For the text-containing cell, return its midpoint in (x, y) coordinate format. 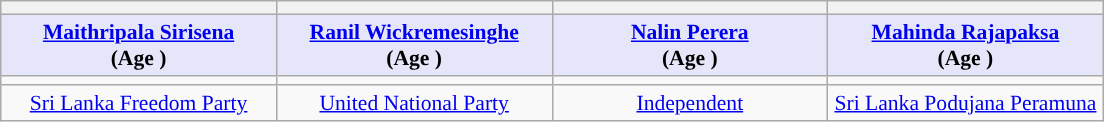
Nalin Perera(Age ) (690, 44)
Sri Lanka Podujana Peramuna (966, 104)
Ranil Wickremesinghe(Age ) (414, 44)
Independent (690, 104)
United National Party (414, 104)
Mahinda Rajapaksa(Age ) (966, 44)
Maithripala Sirisena(Age ) (139, 44)
Sri Lanka Freedom Party (139, 104)
